Identify which cell holds the provided text, then report its (X, Y) central coordinate. 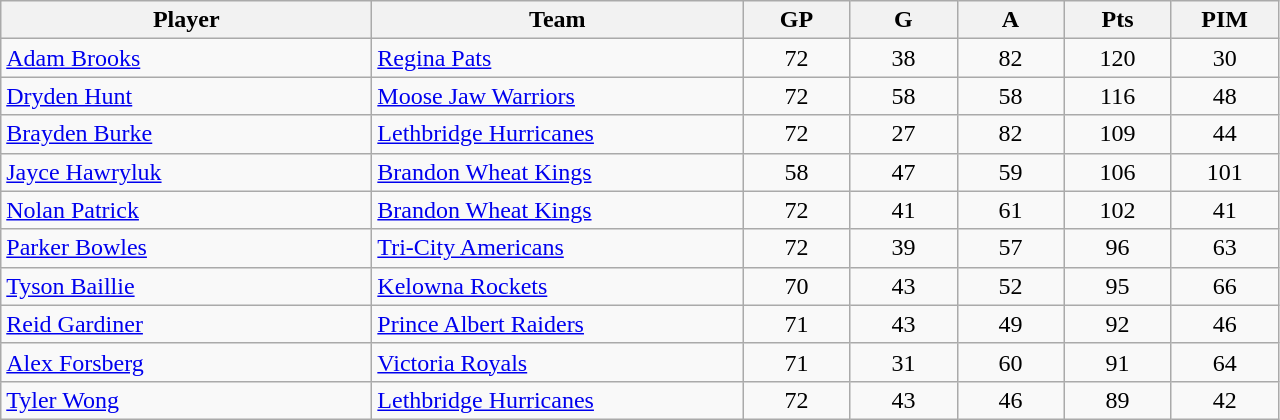
70 (796, 286)
60 (1010, 362)
Tyson Baillie (186, 286)
42 (1224, 400)
Team (558, 20)
96 (1118, 248)
63 (1224, 248)
Regina Pats (558, 58)
Alex Forsberg (186, 362)
Prince Albert Raiders (558, 324)
Dryden Hunt (186, 96)
91 (1118, 362)
52 (1010, 286)
PIM (1224, 20)
49 (1010, 324)
Victoria Royals (558, 362)
Tyler Wong (186, 400)
31 (904, 362)
102 (1118, 210)
59 (1010, 172)
GP (796, 20)
89 (1118, 400)
64 (1224, 362)
Reid Gardiner (186, 324)
Player (186, 20)
39 (904, 248)
101 (1224, 172)
66 (1224, 286)
Jayce Hawryluk (186, 172)
Moose Jaw Warriors (558, 96)
G (904, 20)
Brayden Burke (186, 134)
Adam Brooks (186, 58)
Parker Bowles (186, 248)
44 (1224, 134)
109 (1118, 134)
92 (1118, 324)
106 (1118, 172)
95 (1118, 286)
27 (904, 134)
Tri-City Americans (558, 248)
48 (1224, 96)
47 (904, 172)
A (1010, 20)
Kelowna Rockets (558, 286)
30 (1224, 58)
61 (1010, 210)
120 (1118, 58)
Nolan Patrick (186, 210)
116 (1118, 96)
Pts (1118, 20)
57 (1010, 248)
38 (904, 58)
